Capture the cell that displays the provided text and extract its (X, Y) central coordinate. 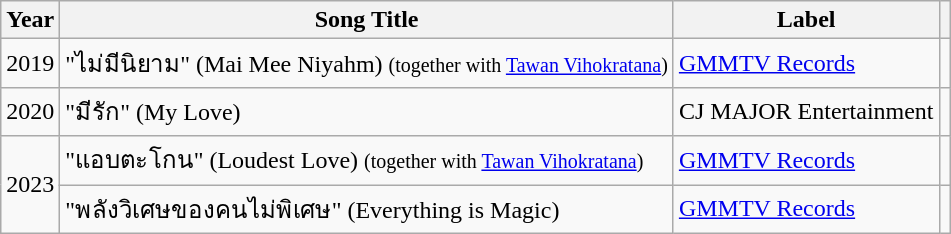
"ไม่มีนิยาม" (Mai Mee Niyahm) (together with Tawan Vihokratana) (367, 64)
Song Title (367, 20)
Year (30, 20)
"แอบตะโกน" (Loudest Love) (together with Tawan Vihokratana) (367, 160)
Label (806, 20)
CJ MAJOR Entertainment (806, 112)
"พลังวิเศษของคนไม่พิเศษ" (Everything is Magic) (367, 208)
2023 (30, 184)
"มีรัก" (My Love) (367, 112)
2019 (30, 64)
2020 (30, 112)
